Provide the [X, Y] coordinate of the cell's center where the given text is located.  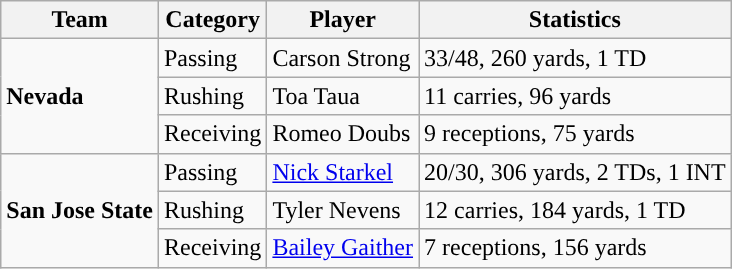
7 receptions, 156 yards [576, 248]
Nevada [80, 96]
12 carries, 184 yards, 1 TD [576, 210]
Category [212, 20]
Tyler Nevens [343, 210]
Player [343, 20]
9 receptions, 75 yards [576, 134]
Romeo Doubs [343, 134]
33/48, 260 yards, 1 TD [576, 58]
11 carries, 96 yards [576, 96]
20/30, 306 yards, 2 TDs, 1 INT [576, 172]
Bailey Gaither [343, 248]
Nick Starkel [343, 172]
Team [80, 20]
Statistics [576, 20]
Toa Taua [343, 96]
Carson Strong [343, 58]
San Jose State [80, 210]
